Output the [x, y] coordinate of the center of the cell containing the given text.  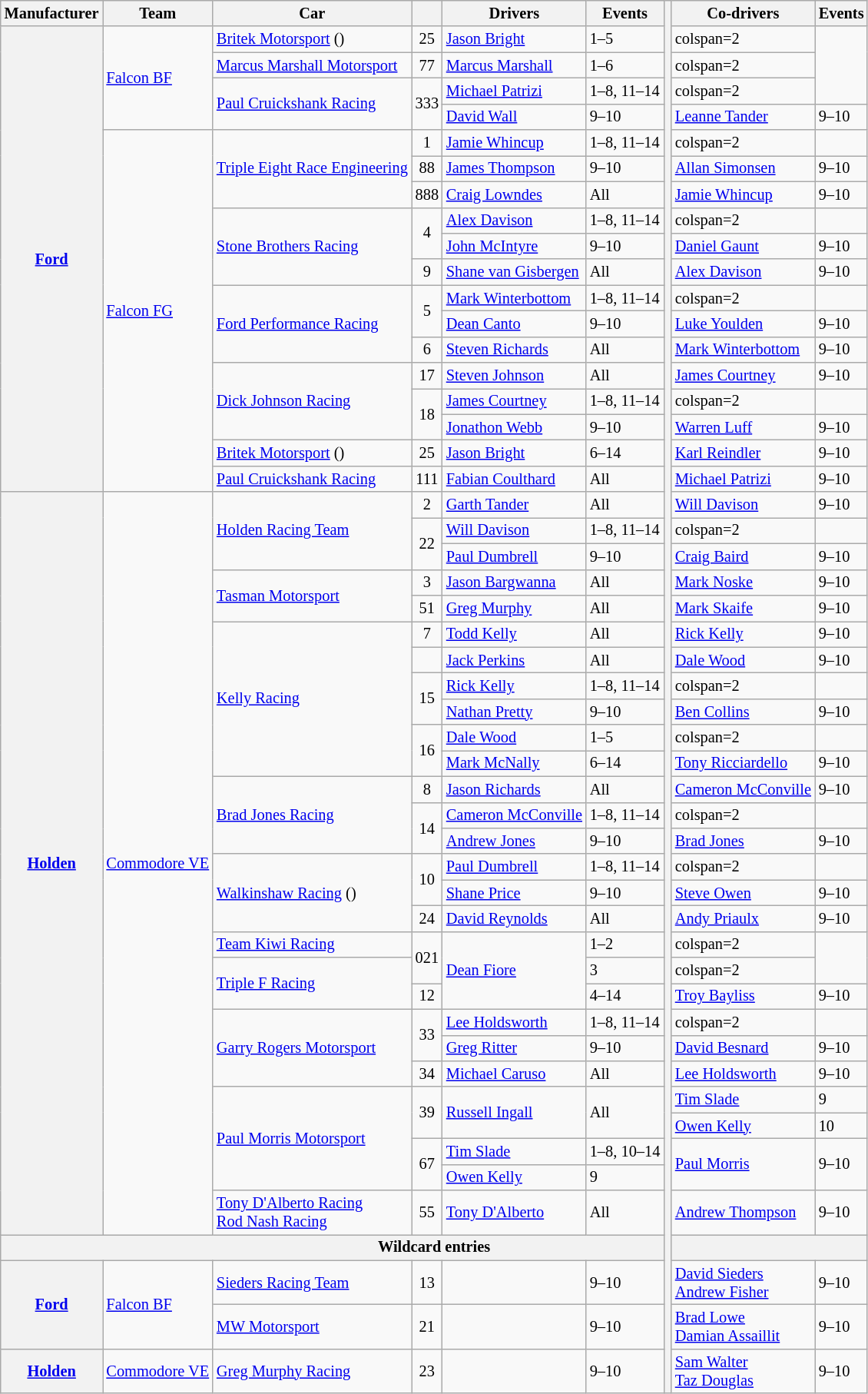
1–6 [625, 65]
Sieders Racing Team [312, 1283]
Warren Luff [744, 427]
67 [427, 1163]
Jonathon Webb [515, 427]
David Sieders Andrew Fisher [744, 1283]
Michael Caruso [515, 1074]
Troy Bayliss [744, 996]
23 [427, 1371]
Mark Noske [744, 582]
Tony D'Alberto Racing Rod Nash Racing [312, 1213]
888 [427, 194]
David Besnard [744, 1048]
Andy Priaulx [744, 918]
18 [427, 413]
Ford Performance Racing [312, 324]
5 [427, 310]
Steve Owen [744, 893]
Luke Youlden [744, 324]
Brad Jones [744, 841]
Allan Simonsen [744, 168]
13 [427, 1283]
James Thompson [515, 168]
Ben Collins [744, 712]
1–8, 10–14 [625, 1151]
1–2 [625, 944]
Tony D'Alberto [515, 1213]
Greg Ritter [515, 1048]
Marcus Marshall Motorsport [312, 65]
Mark McNally [515, 763]
Shane van Gisbergen [515, 272]
Leanne Tander [744, 117]
Tony Ricciardello [744, 763]
Marcus Marshall [515, 65]
Andrew Jones [515, 841]
4 [427, 234]
Karl Reindler [744, 453]
Garth Tander [515, 505]
Jack Perkins [515, 660]
Paul Morris Motorsport [312, 1139]
Nathan Pretty [515, 712]
Falcon FG [158, 310]
Triple F Racing [312, 984]
16 [427, 750]
Walkinshaw Racing () [312, 893]
17 [427, 376]
24 [427, 918]
Fabian Coulthard [515, 479]
Brad Lowe Damian Assaillit [744, 1327]
21 [427, 1327]
15 [427, 698]
Manufacturer [52, 13]
John McIntyre [515, 246]
39 [427, 1113]
8 [427, 789]
Wildcard entries [435, 1247]
David Wall [515, 117]
Steven Johnson [515, 376]
Stone Brothers Racing [312, 246]
Andrew Thompson [744, 1213]
Dean Fiore [515, 970]
22 [427, 543]
Co-drivers [744, 13]
7 [427, 634]
Team [158, 13]
12 [427, 996]
77 [427, 65]
Jason Bargwanna [515, 582]
Kelly Racing [312, 699]
14 [427, 828]
Greg Murphy Racing [312, 1371]
Brad Jones Racing [312, 815]
1 [427, 143]
Greg Murphy [515, 608]
Triple Eight Race Engineering [312, 169]
Team Kiwi Racing [312, 944]
Todd Kelly [515, 634]
David Reynolds [515, 918]
Car [312, 13]
MW Motorsport [312, 1327]
Tasman Motorsport [312, 595]
Steven Richards [515, 350]
2 [427, 505]
Holden Racing Team [312, 530]
55 [427, 1213]
Jason Richards [515, 789]
Craig Baird [744, 556]
88 [427, 168]
333 [427, 103]
Drivers [515, 13]
Russell Ingall [515, 1113]
Dick Johnson Racing [312, 401]
Garry Rogers Motorsport [312, 1048]
4–14 [625, 996]
111 [427, 479]
Sam Walter Taz Douglas [744, 1371]
Dean Canto [515, 324]
6 [427, 350]
021 [427, 958]
51 [427, 608]
Daniel Gaunt [744, 246]
Shane Price [515, 893]
Paul Morris [744, 1163]
Craig Lowndes [515, 194]
33 [427, 1034]
Mark Skaife [744, 608]
34 [427, 1074]
